Determine the [X, Y] coordinate at the center of the cell enclosing the given text.  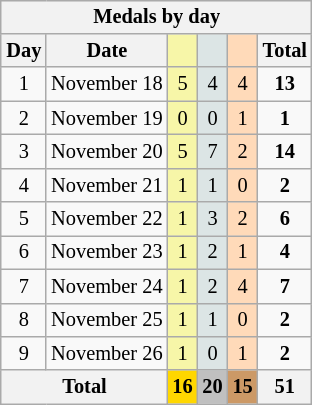
November 25 [106, 320]
November 21 [106, 185]
20 [213, 387]
November 24 [106, 286]
13 [285, 84]
November 22 [106, 219]
November 23 [106, 253]
November 19 [106, 118]
14 [285, 152]
Day [24, 51]
9 [24, 354]
Date [106, 51]
Medals by day [156, 17]
8 [24, 320]
16 [182, 387]
November 18 [106, 84]
November 26 [106, 354]
15 [243, 387]
November 20 [106, 152]
51 [285, 387]
